Extract the [X, Y] coordinate from the center of the cell holding the provided text.  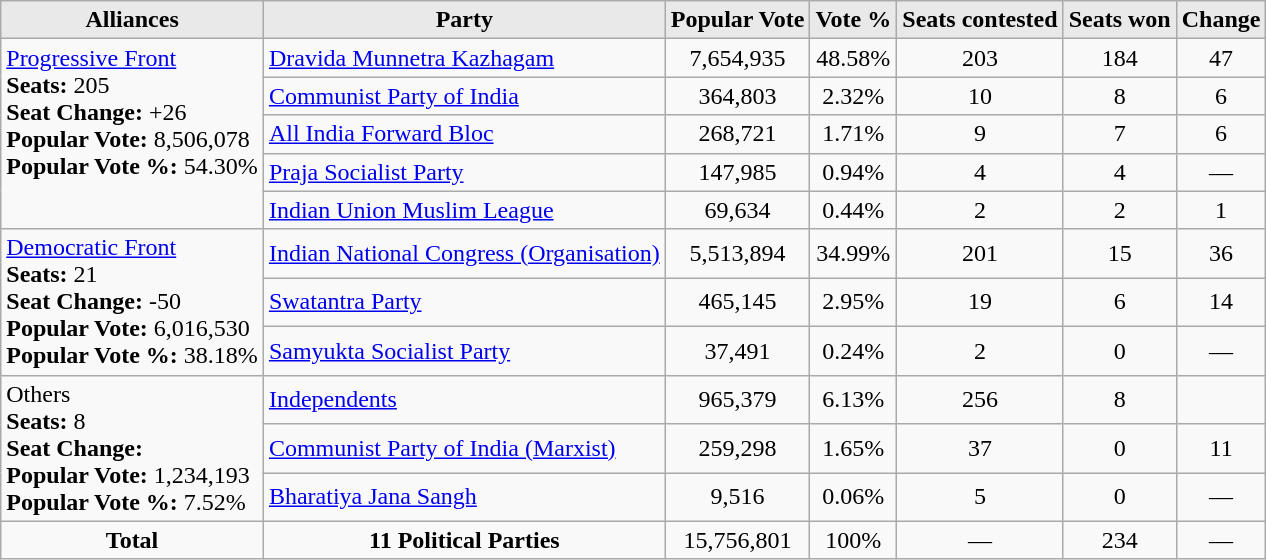
201 [980, 254]
184 [1120, 58]
37 [980, 448]
69,634 [738, 210]
Seats won [1120, 20]
Praja Socialist Party [464, 172]
Party [464, 20]
0.44% [854, 210]
Samyukta Socialist Party [464, 350]
34.99% [854, 254]
Indian Union Muslim League [464, 210]
All India Forward Bloc [464, 134]
2.32% [854, 96]
2.95% [854, 302]
364,803 [738, 96]
256 [980, 400]
48.58% [854, 58]
Communist Party of India [464, 96]
11 [1221, 448]
1 [1221, 210]
37,491 [738, 350]
0.24% [854, 350]
5,513,894 [738, 254]
OthersSeats: 8 Seat Change: Popular Vote: 1,234,193Popular Vote %: 7.52% [132, 448]
1.71% [854, 134]
Popular Vote [738, 20]
Vote % [854, 20]
100% [854, 540]
268,721 [738, 134]
0.94% [854, 172]
14 [1221, 302]
47 [1221, 58]
259,298 [738, 448]
Communist Party of India (Marxist) [464, 448]
11 Political Parties [464, 540]
Democratic FrontSeats: 21 Seat Change: -50 Popular Vote: 6,016,530Popular Vote %: 38.18% [132, 302]
Seats contested [980, 20]
Progressive FrontSeats: 205Seat Change: +26Popular Vote: 8,506,078 Popular Vote %: 54.30% [132, 134]
234 [1120, 540]
147,985 [738, 172]
Alliances [132, 20]
36 [1221, 254]
9,516 [738, 498]
Change [1221, 20]
10 [980, 96]
1.65% [854, 448]
19 [980, 302]
Independents [464, 400]
7,654,935 [738, 58]
5 [980, 498]
6.13% [854, 400]
0.06% [854, 498]
203 [980, 58]
465,145 [738, 302]
Swatantra Party [464, 302]
Bharatiya Jana Sangh [464, 498]
15 [1120, 254]
Dravida Munnetra Kazhagam [464, 58]
Total [132, 540]
9 [980, 134]
Indian National Congress (Organisation) [464, 254]
7 [1120, 134]
965,379 [738, 400]
15,756,801 [738, 540]
